Output the [X, Y] coordinate of the center of the cell containing the given text.  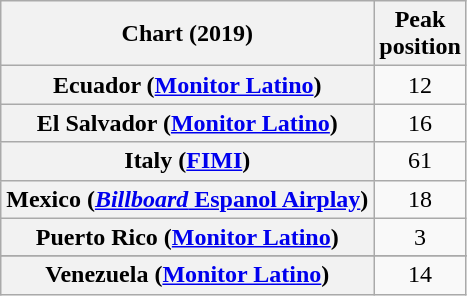
Puerto Rico (Monitor Latino) [188, 237]
3 [420, 237]
Chart (2019) [188, 34]
18 [420, 199]
Peakposition [420, 34]
12 [420, 85]
61 [420, 161]
El Salvador (Monitor Latino) [188, 123]
Mexico (Billboard Espanol Airplay) [188, 199]
14 [420, 275]
Italy (FIMI) [188, 161]
Venezuela (Monitor Latino) [188, 275]
Ecuador (Monitor Latino) [188, 85]
16 [420, 123]
